Extract the [X, Y] coordinate from the center of the cell holding the provided text.  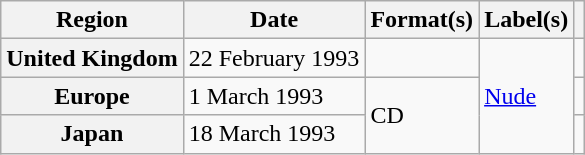
Nude [526, 96]
Europe [92, 96]
Date [274, 20]
1 March 1993 [274, 96]
Region [92, 20]
Label(s) [526, 20]
CD [422, 115]
22 February 1993 [274, 58]
18 March 1993 [274, 134]
Format(s) [422, 20]
United Kingdom [92, 58]
Japan [92, 134]
